Pinpoint the cell where the given text exists, returning its [x, y] midpoint coordinate. 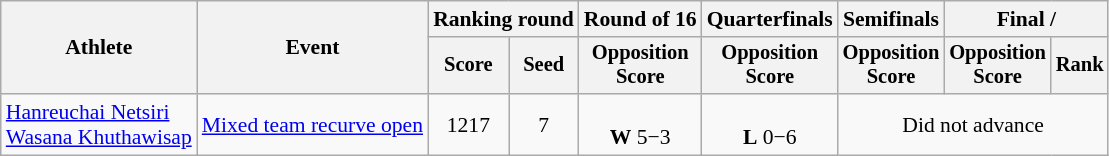
Did not advance [974, 124]
L 0−6 [770, 124]
Seed [544, 66]
Rank [1080, 66]
Athlete [99, 48]
Mixed team recurve open [312, 124]
Ranking round [504, 19]
Event [312, 48]
Score [468, 66]
Round of 16 [640, 19]
W 5−3 [640, 124]
7 [544, 124]
Hanreuchai Netsiri Wasana Khuthawisap [99, 124]
Final / [1026, 19]
Quarterfinals [770, 19]
1217 [468, 124]
Semifinals [892, 19]
